Detect which cell encompasses the target text, then output its [X, Y] center coordinate. 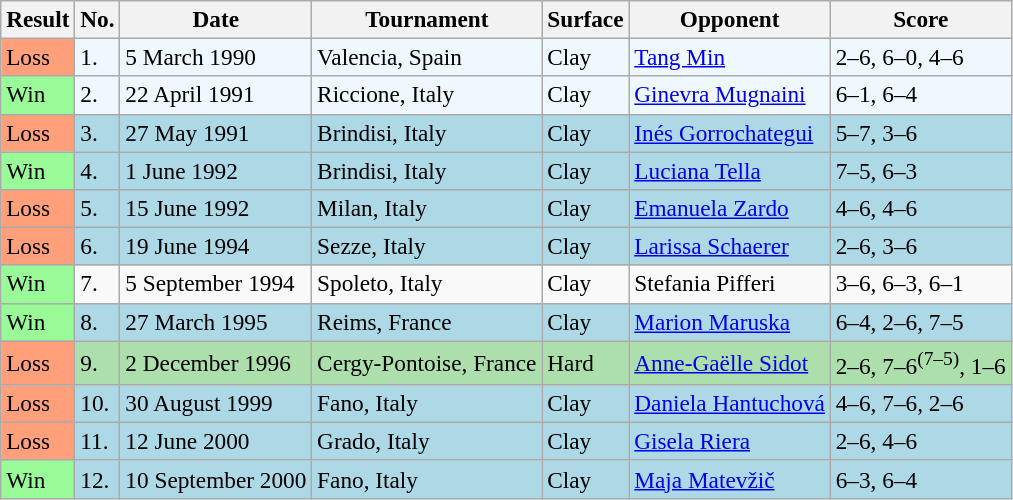
Riccione, Italy [427, 95]
6–4, 2–6, 7–5 [920, 322]
5. [98, 208]
Larissa Schaerer [730, 246]
6. [98, 246]
2 December 1996 [216, 362]
No. [98, 19]
Emanuela Zardo [730, 208]
Valencia, Spain [427, 57]
19 June 1994 [216, 246]
2. [98, 95]
Maja Matevžič [730, 479]
2–6, 3–6 [920, 246]
Tournament [427, 19]
1. [98, 57]
10. [98, 403]
3–6, 6–3, 6–1 [920, 284]
Tang Min [730, 57]
7–5, 6–3 [920, 170]
5 September 1994 [216, 284]
Daniela Hantuchová [730, 403]
12. [98, 479]
Spoleto, Italy [427, 284]
Milan, Italy [427, 208]
Anne-Gaëlle Sidot [730, 362]
27 March 1995 [216, 322]
4. [98, 170]
7. [98, 284]
Score [920, 19]
Luciana Tella [730, 170]
Result [38, 19]
Date [216, 19]
9. [98, 362]
4–6, 7–6, 2–6 [920, 403]
22 April 1991 [216, 95]
3. [98, 133]
12 June 2000 [216, 441]
Marion Maruska [730, 322]
Sezze, Italy [427, 246]
5–7, 3–6 [920, 133]
1 June 1992 [216, 170]
2–6, 7–6(7–5), 1–6 [920, 362]
5 March 1990 [216, 57]
Grado, Italy [427, 441]
Stefania Pifferi [730, 284]
15 June 1992 [216, 208]
Reims, France [427, 322]
10 September 2000 [216, 479]
Surface [586, 19]
11. [98, 441]
30 August 1999 [216, 403]
Gisela Riera [730, 441]
Opponent [730, 19]
2–6, 4–6 [920, 441]
Ginevra Mugnaini [730, 95]
6–3, 6–4 [920, 479]
Cergy-Pontoise, France [427, 362]
4–6, 4–6 [920, 208]
27 May 1991 [216, 133]
Inés Gorrochategui [730, 133]
8. [98, 322]
2–6, 6–0, 4–6 [920, 57]
6–1, 6–4 [920, 95]
Hard [586, 362]
